Find where the given text appears and provide that cell's center as (x, y) coordinate. 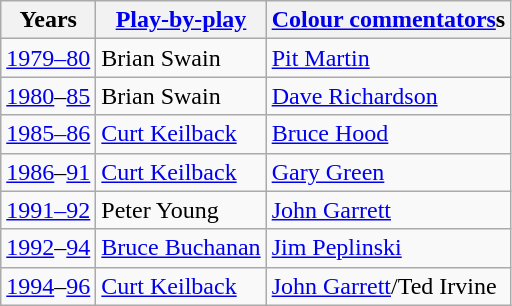
Bruce Buchanan (181, 248)
1991–92 (48, 210)
Peter Young (181, 210)
Dave Richardson (388, 96)
Bruce Hood (388, 134)
1980–85 (48, 96)
Jim Peplinski (388, 248)
Pit Martin (388, 58)
1979–80 (48, 58)
Years (48, 20)
John Garrett (388, 210)
1992–94 (48, 248)
1985–86 (48, 134)
John Garrett/Ted Irvine (388, 286)
Colour commentatorss (388, 20)
1994–96 (48, 286)
Play-by-play (181, 20)
Gary Green (388, 172)
1986–91 (48, 172)
